Detect which cell encompasses the target text, then output its [x, y] center coordinate. 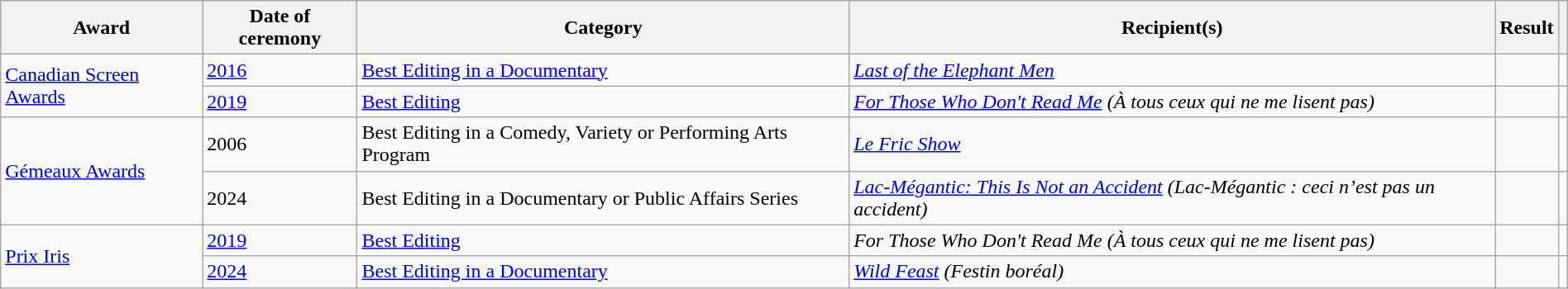
Last of the Elephant Men [1173, 70]
Lac-Mégantic: This Is Not an Accident (Lac-Mégantic : ceci n’est pas un accident) [1173, 198]
Date of ceremony [280, 28]
Gémeaux Awards [102, 171]
2016 [280, 70]
Wild Feast (Festin boréal) [1173, 272]
Best Editing in a Documentary or Public Affairs Series [604, 198]
Result [1527, 28]
Prix Iris [102, 256]
Category [604, 28]
Award [102, 28]
Canadian Screen Awards [102, 86]
Recipient(s) [1173, 28]
Best Editing in a Comedy, Variety or Performing Arts Program [604, 144]
2006 [280, 144]
Le Fric Show [1173, 144]
